Detect which cell encompasses the target text, then output its (x, y) center coordinate. 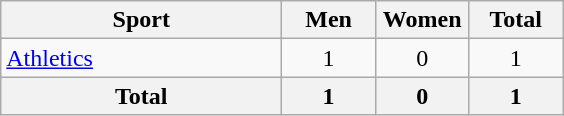
Sport (142, 20)
Women (422, 20)
Men (329, 20)
Athletics (142, 58)
